Return (x, y) of the center of cell containing provided text 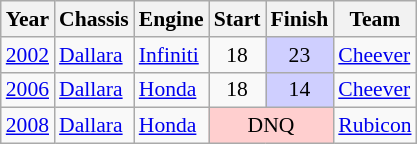
Chassis (94, 19)
Rubicon (374, 126)
2008 (28, 126)
2002 (28, 55)
14 (300, 90)
Start (238, 19)
Infiniti (172, 55)
Team (374, 19)
Engine (172, 19)
2006 (28, 90)
Year (28, 19)
23 (300, 55)
Finish (300, 19)
DNQ (272, 126)
